Capture the cell that displays the provided text and extract its (x, y) central coordinate. 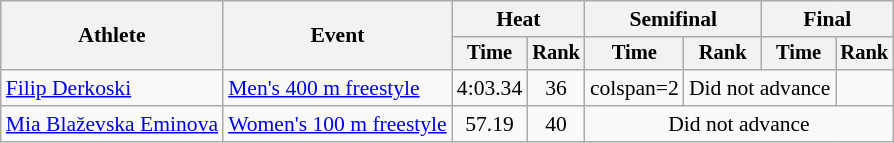
Final (827, 19)
Semifinal (674, 19)
57.19 (490, 124)
Heat (518, 19)
40 (556, 124)
Men's 400 m freestyle (338, 88)
Filip Derkoski (112, 88)
36 (556, 88)
Women's 100 m freestyle (338, 124)
Mia Blaževska Eminova (112, 124)
Athlete (112, 36)
colspan=2 (634, 88)
Event (338, 36)
4:03.34 (490, 88)
